Find where the given text appears and provide that cell's center as (X, Y) coordinate. 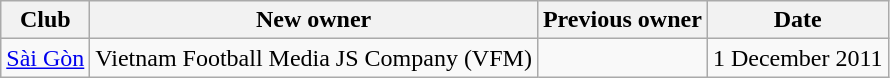
Club (46, 20)
New owner (314, 20)
Previous owner (622, 20)
Vietnam Football Media JS Company (VFM) (314, 58)
Sài Gòn (46, 58)
Date (798, 20)
1 December 2011 (798, 58)
